Return [x, y] of the center of cell containing provided text 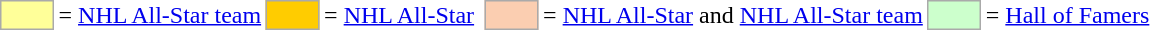
= NHL All-Star [400, 15]
= NHL All-Star team [160, 15]
= NHL All-Star and NHL All-Star team [734, 15]
